Pinpoint the cell where the given text exists, returning its (X, Y) midpoint coordinate. 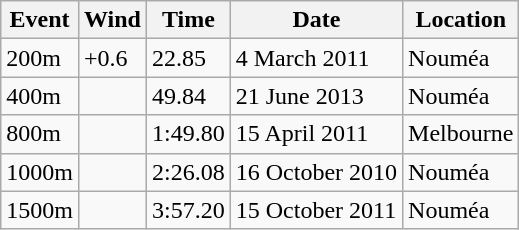
15 October 2011 (316, 210)
Time (188, 20)
1:49.80 (188, 134)
800m (40, 134)
22.85 (188, 58)
3:57.20 (188, 210)
1000m (40, 172)
Wind (112, 20)
Melbourne (461, 134)
Date (316, 20)
49.84 (188, 96)
16 October 2010 (316, 172)
15 April 2011 (316, 134)
+0.6 (112, 58)
200m (40, 58)
Location (461, 20)
2:26.08 (188, 172)
Event (40, 20)
4 March 2011 (316, 58)
400m (40, 96)
21 June 2013 (316, 96)
1500m (40, 210)
